Search for the cell housing the specified text and yield its [x, y] center coordinate. 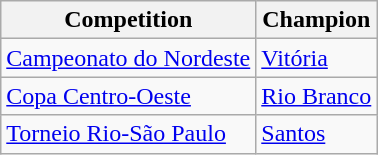
Champion [316, 20]
Campeonato do Nordeste [128, 58]
Vitória [316, 58]
Rio Branco [316, 96]
Santos [316, 134]
Torneio Rio-São Paulo [128, 134]
Competition [128, 20]
Copa Centro-Oeste [128, 96]
